Detect which cell encompasses the target text, then output its (x, y) center coordinate. 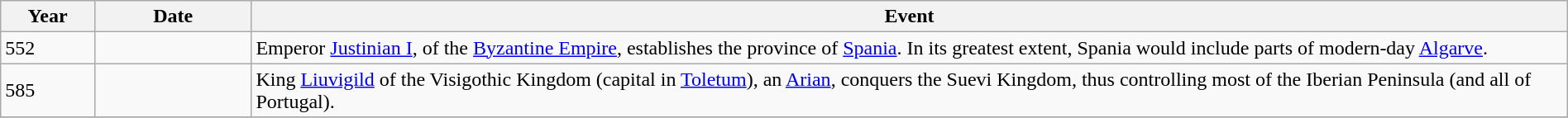
Event (910, 17)
Date (172, 17)
Year (48, 17)
585 (48, 91)
552 (48, 48)
